Return [X, Y] of the center of cell containing provided text 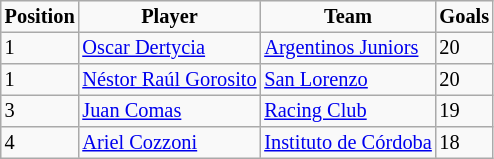
4 [40, 143]
Juan Comas [169, 111]
Position [40, 17]
Instituto de Córdoba [348, 143]
Player [169, 17]
Argentinos Juniors [348, 48]
3 [40, 111]
Goals [464, 17]
Oscar Dertycia [169, 48]
19 [464, 111]
Néstor Raúl Gorosito [169, 80]
18 [464, 143]
Ariel Cozzoni [169, 143]
Racing Club [348, 111]
San Lorenzo [348, 80]
Team [348, 17]
